Capture the cell that displays the provided text and extract its (x, y) central coordinate. 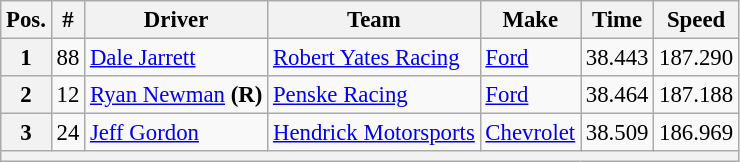
Time (616, 20)
Team (374, 20)
3 (26, 133)
Robert Yates Racing (374, 58)
38.443 (616, 58)
187.188 (696, 95)
1 (26, 58)
186.969 (696, 133)
Hendrick Motorsports (374, 133)
Driver (176, 20)
2 (26, 95)
Jeff Gordon (176, 133)
# (68, 20)
88 (68, 58)
Penske Racing (374, 95)
Pos. (26, 20)
38.509 (616, 133)
Speed (696, 20)
Dale Jarrett (176, 58)
12 (68, 95)
187.290 (696, 58)
24 (68, 133)
38.464 (616, 95)
Make (530, 20)
Ryan Newman (R) (176, 95)
Chevrolet (530, 133)
